Determine the [X, Y] coordinate at the center of the cell enclosing the given text.  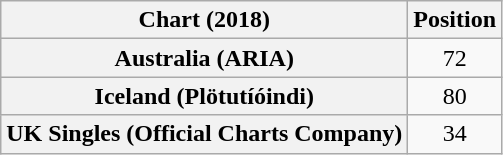
Position [455, 20]
Chart (2018) [204, 20]
80 [455, 96]
Iceland (Plötutíóindi) [204, 96]
Australia (ARIA) [204, 58]
34 [455, 134]
72 [455, 58]
UK Singles (Official Charts Company) [204, 134]
